Identify which cell holds the provided text, then report its (x, y) central coordinate. 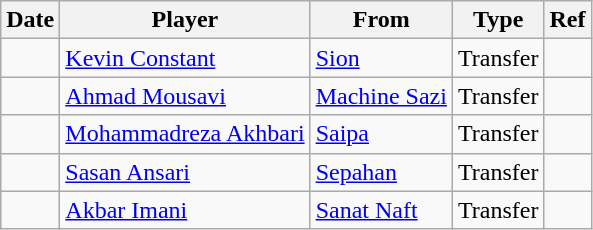
Sion (381, 58)
Machine Sazi (381, 96)
Type (498, 20)
Sepahan (381, 172)
Date (30, 20)
Sanat Naft (381, 210)
Ref (568, 20)
Akbar Imani (185, 210)
Player (185, 20)
Kevin Constant (185, 58)
Mohammadreza Akhbari (185, 134)
Saipa (381, 134)
From (381, 20)
Ahmad Mousavi (185, 96)
Sasan Ansari (185, 172)
